Capture the cell that displays the provided text and extract its (X, Y) central coordinate. 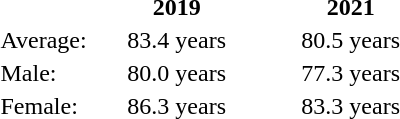
83.4 years (176, 40)
80.0 years (176, 73)
